Identify which cell holds the provided text, then report its (X, Y) central coordinate. 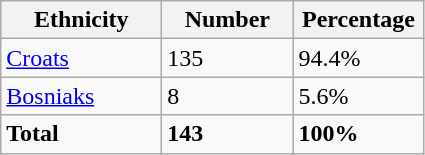
135 (228, 58)
Percentage (358, 20)
Ethnicity (82, 20)
Number (228, 20)
94.4% (358, 58)
143 (228, 134)
100% (358, 134)
8 (228, 96)
Bosniaks (82, 96)
Croats (82, 58)
5.6% (358, 96)
Total (82, 134)
